Detect which cell encompasses the target text, then output its [x, y] center coordinate. 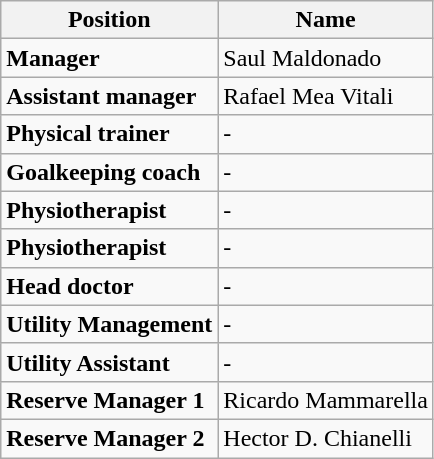
Position [110, 20]
Rafael Mea Vitali [326, 96]
Utility Assistant [110, 362]
Hector D. Chianelli [326, 438]
Physical trainer [110, 134]
Reserve Manager 1 [110, 400]
Goalkeeping coach [110, 172]
Name [326, 20]
Reserve Manager 2 [110, 438]
Saul Maldonado [326, 58]
Assistant manager [110, 96]
Head doctor [110, 286]
Manager [110, 58]
Ricardo Mammarella [326, 400]
Utility Management [110, 324]
